Extract the [x, y] coordinate from the center of the cell holding the provided text.  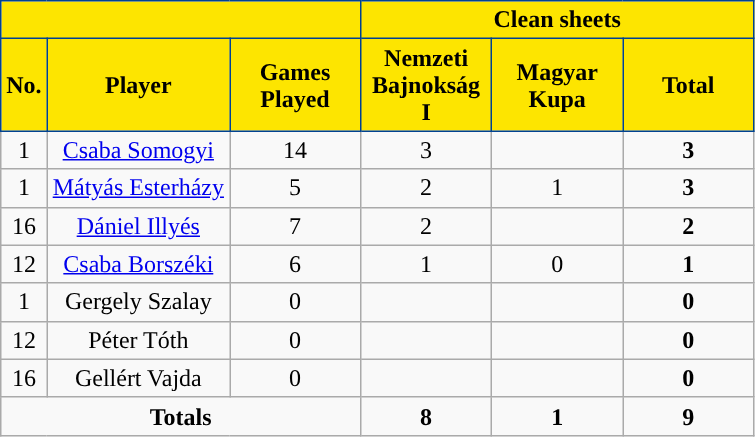
8 [426, 416]
Dániel Illyés [138, 226]
Csaba Somogyi [138, 150]
Nemzeti Bajnokság I [426, 85]
Gellért Vajda [138, 378]
7 [296, 226]
Games Played [296, 85]
Totals [181, 416]
6 [296, 264]
Péter Tóth [138, 340]
Gergely Szalay [138, 302]
Total [688, 85]
Player [138, 85]
Csaba Borszéki [138, 264]
Clean sheets [558, 20]
14 [296, 150]
Mátyás Esterházy [138, 188]
5 [296, 188]
9 [688, 416]
No. [24, 85]
Magyar Kupa [558, 85]
